From the cell containing the given text, extract its center point as [x, y] coordinate. 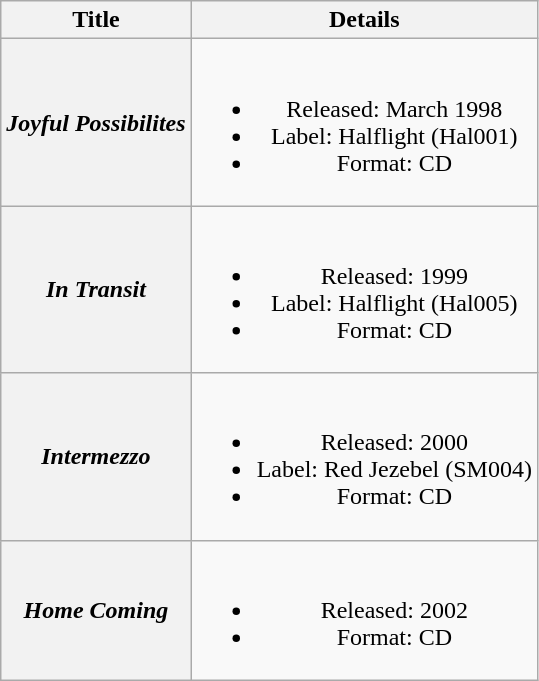
Details [364, 20]
Title [96, 20]
Released: 1999Label: Halflight (Hal005)Format: CD [364, 290]
Released: March 1998Label: Halflight (Hal001)Format: CD [364, 122]
Joyful Possibilites [96, 122]
In Transit [96, 290]
Released: 2000Label: Red Jezebel (SM004)Format: CD [364, 456]
Released: 2002Format: CD [364, 610]
Home Coming [96, 610]
Intermezzo [96, 456]
